Provide the (x, y) coordinate of the cell's center where the given text is located.  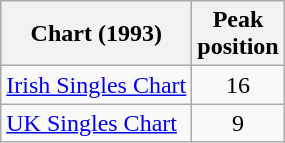
Chart (1993) (96, 34)
16 (238, 85)
UK Singles Chart (96, 123)
Irish Singles Chart (96, 85)
9 (238, 123)
Peakposition (238, 34)
